Scan for the cell matching the given text and deliver its [X, Y] coordinate at center. 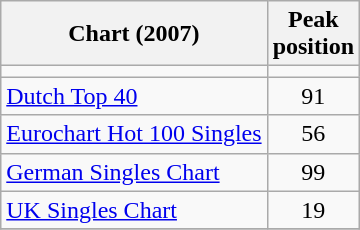
German Singles Chart [134, 172]
99 [313, 172]
56 [313, 134]
91 [313, 96]
19 [313, 210]
Peakposition [313, 34]
Chart (2007) [134, 34]
Eurochart Hot 100 Singles [134, 134]
UK Singles Chart [134, 210]
Dutch Top 40 [134, 96]
